Capture the cell that displays the provided text and extract its [x, y] central coordinate. 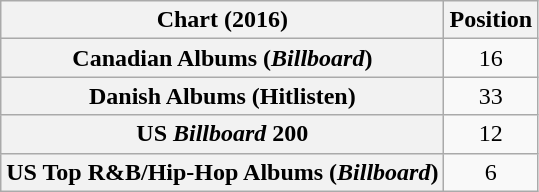
Canadian Albums (Billboard) [222, 58]
Danish Albums (Hitlisten) [222, 96]
6 [491, 172]
Position [491, 20]
33 [491, 96]
US Billboard 200 [222, 134]
12 [491, 134]
16 [491, 58]
US Top R&B/Hip-Hop Albums (Billboard) [222, 172]
Chart (2016) [222, 20]
